Identify which cell holds the provided text, then report its [X, Y] central coordinate. 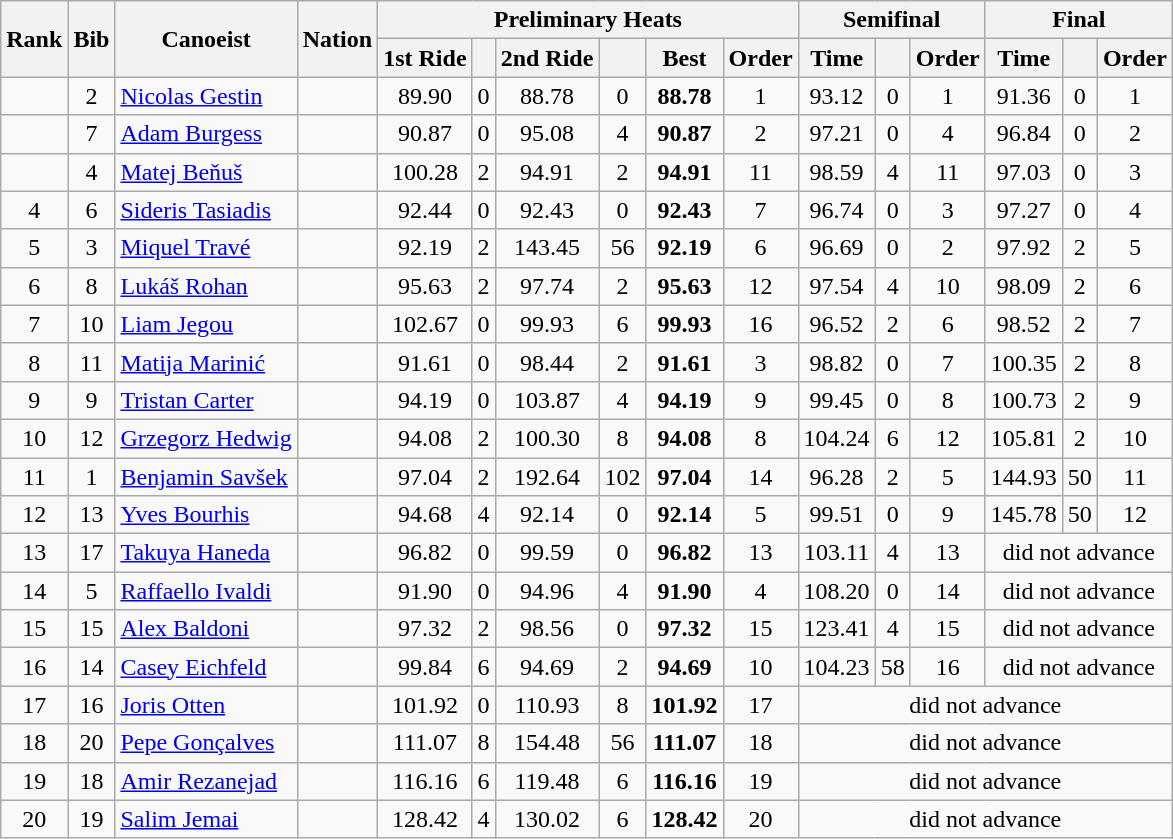
98.09 [1024, 286]
99.51 [836, 515]
1st Ride [425, 58]
98.59 [836, 172]
100.73 [1024, 400]
154.48 [547, 743]
119.48 [547, 781]
192.64 [547, 477]
144.93 [1024, 477]
Lukáš Rohan [206, 286]
92.44 [425, 210]
58 [892, 667]
102.67 [425, 324]
93.12 [836, 96]
97.54 [836, 286]
2nd Ride [547, 58]
96.84 [1024, 134]
97.74 [547, 286]
Final [1078, 20]
Raffaello Ivaldi [206, 591]
Alex Baldoni [206, 629]
Grzegorz Hedwig [206, 438]
Preliminary Heats [588, 20]
Pepe Gonçalves [206, 743]
Salim Jemai [206, 819]
97.92 [1024, 248]
Joris Otten [206, 705]
Rank [34, 39]
143.45 [547, 248]
97.21 [836, 134]
130.02 [547, 819]
Amir Rezanejad [206, 781]
145.78 [1024, 515]
97.27 [1024, 210]
98.56 [547, 629]
Casey Eichfeld [206, 667]
103.11 [836, 553]
108.20 [836, 591]
103.87 [547, 400]
Bib [92, 39]
Liam Jegou [206, 324]
95.08 [547, 134]
99.84 [425, 667]
123.41 [836, 629]
97.03 [1024, 172]
98.82 [836, 362]
Takuya Haneda [206, 553]
Benjamin Savšek [206, 477]
91.36 [1024, 96]
94.96 [547, 591]
100.30 [547, 438]
99.45 [836, 400]
94.68 [425, 515]
96.74 [836, 210]
Sideris Tasiadis [206, 210]
Nicolas Gestin [206, 96]
Matija Marinić [206, 362]
Semifinal [892, 20]
98.44 [547, 362]
96.69 [836, 248]
Yves Bourhis [206, 515]
99.59 [547, 553]
104.24 [836, 438]
96.28 [836, 477]
102 [622, 477]
Nation [337, 39]
100.35 [1024, 362]
Miquel Travé [206, 248]
Canoeist [206, 39]
89.90 [425, 96]
98.52 [1024, 324]
110.93 [547, 705]
Tristan Carter [206, 400]
100.28 [425, 172]
Adam Burgess [206, 134]
104.23 [836, 667]
Matej Beňuš [206, 172]
105.81 [1024, 438]
Best [684, 58]
96.52 [836, 324]
